Return (x, y) of the center of cell containing provided text 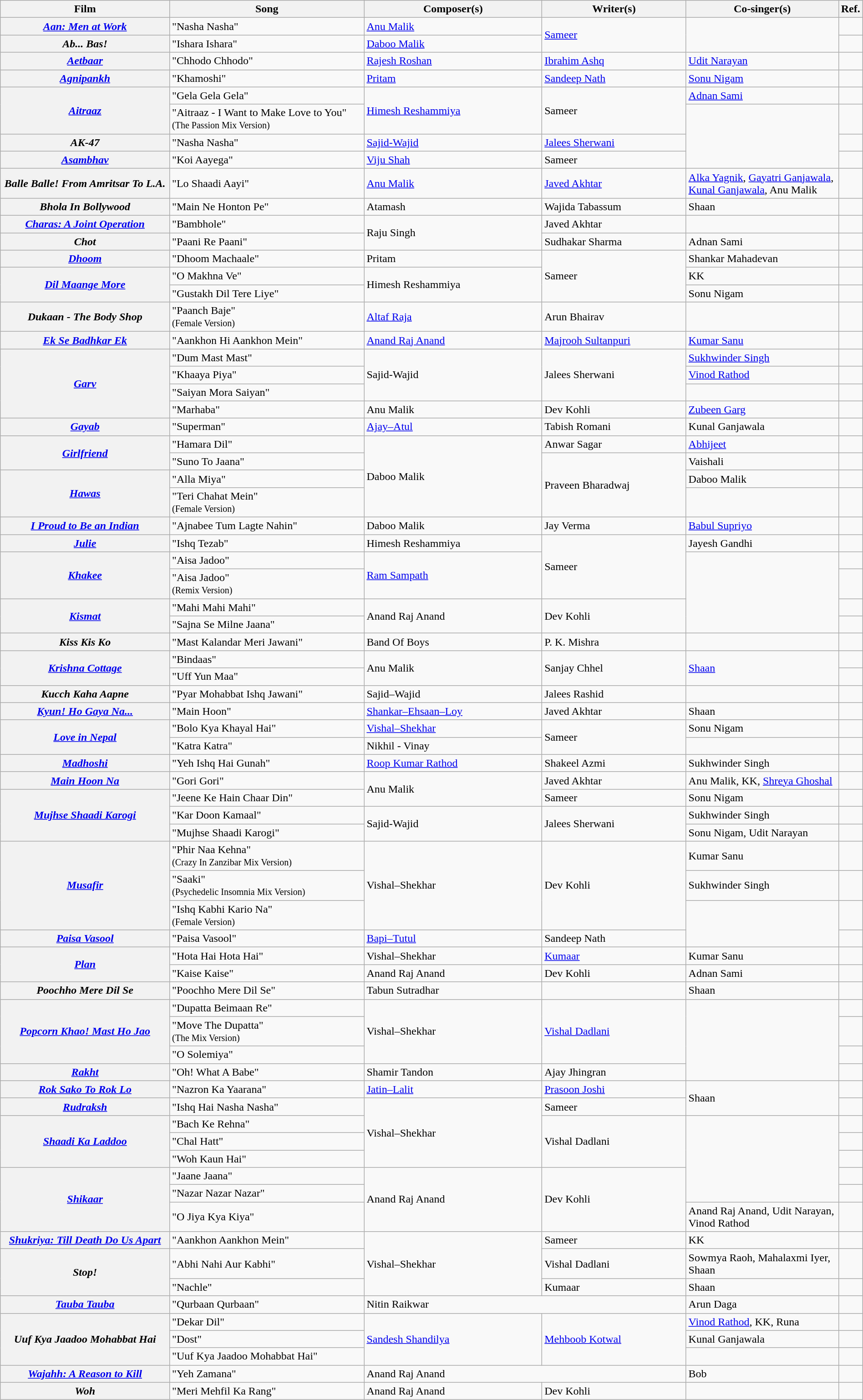
"Main Ne Honton Pe" (267, 207)
Wajida Tabassum (614, 207)
"Aisa Jadoo"(Remix Version) (267, 584)
Jatin–Lalit (453, 1089)
"Jeene Ke Hain Chaar Din" (267, 798)
Film (85, 9)
Composer(s) (453, 9)
Sowmya Raoh, Mahalaxmi Iyer, Shaan (762, 1264)
Hawas (85, 493)
Kiss Kis Ko (85, 642)
"Yeh Ishq Hai Gunah" (267, 763)
Co-singer(s) (762, 9)
Jalees Rashid (614, 694)
"Katra Katra" (267, 746)
Madhoshi (85, 763)
Gayab (85, 427)
"Bindaas" (267, 659)
Atamash (453, 207)
Woh (85, 1391)
"Khaaya Piya" (267, 375)
"Gori Gori" (267, 780)
"Kaise Kaise" (267, 973)
Balle Balle! From Amritsar To L.A. (85, 183)
Kucch Kaha Aapne (85, 694)
Aetbaar (85, 61)
"O Makhna Ve" (267, 276)
AK-47 (85, 142)
Sandesh Shandilya (453, 1339)
Aan: Men at Work (85, 26)
"Phir Naa Kehna"(Crazy In Zanzibar Mix Version) (267, 856)
"Ajnabee Tum Lagte Nahin" (267, 526)
Raju Singh (453, 232)
"Poochho Mere Dil Se" (267, 991)
"Pyar Mohabbat Ishq Jawani" (267, 694)
Ibrahim Ashq (614, 61)
Ref. (850, 9)
"Jaane Jaana" (267, 1176)
"Chal Hatt" (267, 1141)
"Uuf Kya Jaadoo Mohabbat Hai" (267, 1356)
"Dupatta Beimaan Re" (267, 1008)
Shamir Tandon (453, 1072)
Nitin Raikwar (525, 1304)
"Meri Mehfil Ka Rang" (267, 1391)
Kyun! Ho Gaya Na... (85, 711)
Vinod Rathod (762, 375)
Agnipankh (85, 78)
"Aitraaz - I Want to Make Love to You"(The Passion Mix Version) (267, 119)
Poochho Mere Dil Se (85, 991)
Sudhakar Sharma (614, 242)
Dil Maange More (85, 285)
Praveen Bharadwaj (614, 485)
"Dost" (267, 1339)
Rakht (85, 1072)
Roop Kumar Rathod (453, 763)
Sanjay Chhel (614, 668)
Wajahh: A Reason to Kill (85, 1374)
"Superman" (267, 427)
Garv (85, 384)
"Gustakh Dil Tere Liye" (267, 293)
"Marhaba" (267, 409)
Ram Sampath (453, 575)
Anand Raj Anand, Udit Narayan, Vinod Rathod (762, 1217)
"Bach Ke Rehna" (267, 1124)
Rajesh Roshan (453, 61)
Vinod Rathod, KK, Runa (762, 1322)
Song (267, 9)
"Bambhole" (267, 224)
"Woh Kaun Hai" (267, 1159)
Arun Bhairav (614, 317)
"Chhodo Chhodo" (267, 61)
"Aankhon Hi Aankhon Mein" (267, 340)
Udit Narayan (762, 61)
Bapi–Tutul (453, 939)
Mehboob Kotwal (614, 1339)
Bob (762, 1374)
Prasoon Joshi (614, 1089)
Ek Se Badhkar Ek (85, 340)
Tabish Romani (614, 427)
"Ishq Hai Nasha Nasha" (267, 1107)
"Gela Gela Gela" (267, 96)
"Sajna Se Milne Jaana" (267, 625)
"Hota Hai Hota Hai" (267, 956)
Writer(s) (614, 9)
Main Hoon Na (85, 780)
Dukaan - The Body Shop (85, 317)
"Saiyan Mora Saiyan" (267, 392)
Majrooh Sultanpuri (614, 340)
Viju Shah (453, 160)
Babul Supriyo (762, 526)
I Proud to Be an Indian (85, 526)
"Lo Shaadi Aayi" (267, 183)
Charas: A Joint Operation (85, 224)
Rudraksh (85, 1107)
Sajid–Wajid (453, 694)
Ajay Jhingran (614, 1072)
"Teri Chahat Mein"(Female Version) (267, 502)
Alka Yagnik, Gayatri Ganjawala, Kunal Ganjawala, Anu Malik (762, 183)
"Ishq Kabhi Kario Na"(Female Version) (267, 915)
"Nazar Nazar Nazar" (267, 1193)
Shankar–Ehsaan–Loy (453, 711)
Love in Nepal (85, 737)
"Suno To Jaana" (267, 461)
"Kar Doon Kamaal" (267, 815)
Plan (85, 965)
"Paisa Vasool" (267, 939)
Shaadi Ka Laddoo (85, 1141)
"Hamara Dil" (267, 444)
Stop! (85, 1272)
Abhijeet (762, 444)
"Aisa Jadoo" (267, 561)
"Paanch Baje"(Female Version) (267, 317)
"Dhoom Machaale" (267, 259)
Ab... Bas! (85, 44)
"Uff Yun Maa" (267, 677)
Bhola In Bollywood (85, 207)
Musafir (85, 885)
Ajay–Atul (453, 427)
Shankar Mahadevan (762, 259)
"Mujhse Shaadi Karogi" (267, 832)
Girlfriend (85, 453)
"Mast Kalandar Meri Jawani" (267, 642)
Anu Malik, KK, Shreya Ghoshal (762, 780)
"Saaki"(Psychedelic Insomnia Mix Version) (267, 885)
Asambhav (85, 160)
"Dekar Dil" (267, 1322)
Altaf Raja (453, 317)
Sonu Nigam, Udit Narayan (762, 832)
P. K. Mishra (614, 642)
Dhoom (85, 259)
"Ishara Ishara" (267, 44)
Jayesh Gandhi (762, 543)
Rok Sako To Rok Lo (85, 1089)
Mujhse Shaadi Karogi (85, 815)
"Yeh Zamana" (267, 1374)
Nikhil - Vinay (453, 746)
"Nachle" (267, 1287)
Band Of Boys (453, 642)
Krishna Cottage (85, 668)
Jay Verma (614, 526)
"O Jiya Kya Kiya" (267, 1217)
Popcorn Khao! Mast Ho Jao (85, 1031)
Uuf Kya Jaadoo Mohabbat Hai (85, 1339)
"Koi Aayega" (267, 160)
Aitraaz (85, 110)
"Nazron Ka Yaarana" (267, 1089)
"Oh! What A Babe" (267, 1072)
Zubeen Garg (762, 409)
"Dum Mast Mast" (267, 358)
Chot (85, 242)
"Qurbaan Qurbaan" (267, 1304)
Arun Daga (762, 1304)
"Aankhon Aankhon Mein" (267, 1240)
Tabun Sutradhar (453, 991)
"Paani Re Paani" (267, 242)
"O Solemiya" (267, 1055)
"Move The Dupatta"(The Mix Version) (267, 1031)
Paisa Vasool (85, 939)
Shakeel Azmi (614, 763)
Khakee (85, 575)
"Main Hoon" (267, 711)
Julie (85, 543)
Tauba Tauba (85, 1304)
"Khamoshi" (267, 78)
"Mahi Mahi Mahi" (267, 607)
"Bolo Kya Khayal Hai" (267, 728)
"Alla Miya" (267, 479)
"Abhi Nahi Aur Kabhi" (267, 1264)
Kismat (85, 616)
Shikaar (85, 1199)
Shukriya: Till Death Do Us Apart (85, 1240)
"Ishq Tezab" (267, 543)
Vaishali (762, 461)
Anwar Sagar (614, 444)
